Extract the [X, Y] coordinate from the center of the cell holding the provided text.  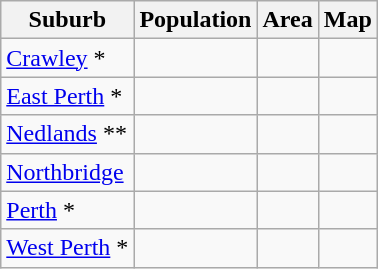
Map [348, 20]
Area [288, 20]
Northbridge [68, 172]
Nedlands ** [68, 134]
Perth * [68, 210]
Population [196, 20]
Crawley * [68, 58]
Suburb [68, 20]
West Perth * [68, 248]
East Perth * [68, 96]
